Search for the cell housing the specified text and yield its [x, y] center coordinate. 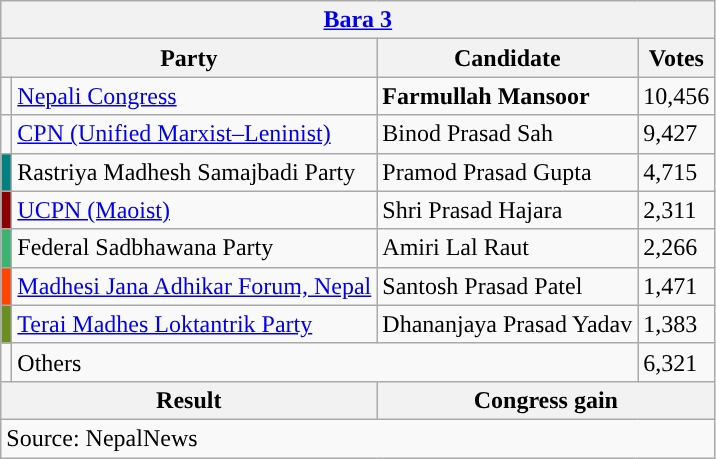
Candidate [508, 58]
Source: NepalNews [358, 438]
Madhesi Jana Adhikar Forum, Nepal [194, 286]
10,456 [676, 96]
Dhananjaya Prasad Yadav [508, 324]
Pramod Prasad Gupta [508, 172]
4,715 [676, 172]
Terai Madhes Loktantrik Party [194, 324]
Result [189, 400]
Others [325, 362]
Farmullah Mansoor [508, 96]
2,311 [676, 210]
Santosh Prasad Patel [508, 286]
Rastriya Madhesh Samajbadi Party [194, 172]
6,321 [676, 362]
Federal Sadbhawana Party [194, 248]
2,266 [676, 248]
Congress gain [546, 400]
UCPN (Maoist) [194, 210]
Nepali Congress [194, 96]
9,427 [676, 134]
Shri Prasad Hajara [508, 210]
Binod Prasad Sah [508, 134]
Party [189, 58]
1,383 [676, 324]
Bara 3 [358, 20]
1,471 [676, 286]
Votes [676, 58]
Amiri Lal Raut [508, 248]
CPN (Unified Marxist–Leninist) [194, 134]
